For the text-containing cell, return its midpoint in [x, y] coordinate format. 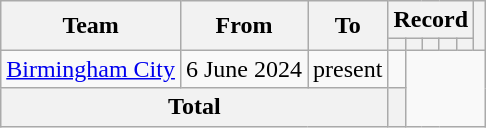
present [348, 69]
Birmingham City [91, 69]
Record [431, 20]
From [244, 26]
Total [194, 107]
To [348, 26]
Team [91, 26]
6 June 2024 [244, 69]
